Determine the (X, Y) coordinate at the center of the cell enclosing the given text.  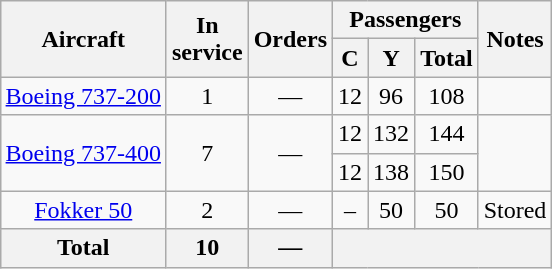
7 (207, 153)
Boeing 737-200 (83, 96)
Aircraft (83, 39)
Y (392, 58)
Boeing 737-400 (83, 153)
Orders (290, 39)
96 (392, 96)
1 (207, 96)
132 (392, 134)
Notes (515, 39)
10 (207, 248)
Fokker 50 (83, 210)
150 (447, 172)
144 (447, 134)
108 (447, 96)
Passengers (406, 20)
138 (392, 172)
– (350, 210)
Stored (515, 210)
In service (207, 39)
C (350, 58)
2 (207, 210)
